Determine the (X, Y) coordinate at the center of the cell enclosing the given text.  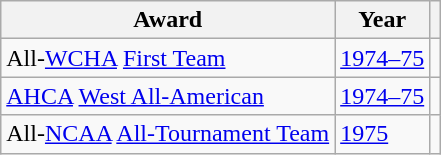
All-WCHA First Team (168, 58)
All-NCAA All-Tournament Team (168, 134)
1975 (382, 134)
AHCA West All-American (168, 96)
Award (168, 20)
Year (382, 20)
